Find where the given text appears and provide that cell's center as (x, y) coordinate. 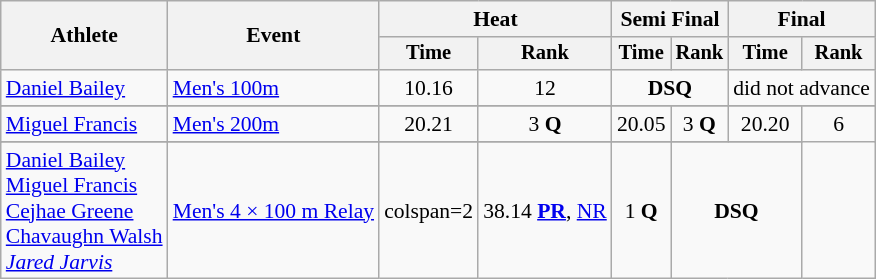
Heat (496, 19)
Daniel Bailey (84, 88)
6 (838, 124)
12 (545, 88)
Semi Final (670, 19)
DSQ (670, 88)
Final (802, 19)
Athlete (84, 36)
did not advance (802, 88)
20.05 (642, 124)
Miguel Francis (84, 124)
Event (274, 36)
Men's 200m (274, 124)
20.20 (765, 124)
Men's 100m (274, 88)
10.16 (428, 88)
20.21 (428, 124)
